Find where the given text appears and provide that cell's center as [x, y] coordinate. 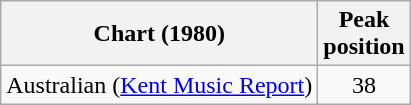
38 [364, 85]
Australian (Kent Music Report) [160, 85]
Peakposition [364, 34]
Chart (1980) [160, 34]
